From the cell containing the given text, extract its center point as [x, y] coordinate. 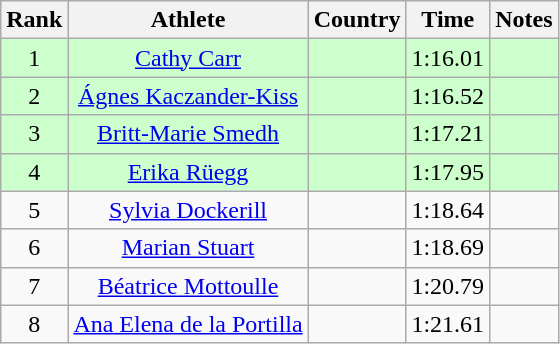
2 [34, 96]
Athlete [188, 20]
1:21.61 [448, 324]
Cathy Carr [188, 58]
Béatrice Mottoulle [188, 286]
1:18.69 [448, 248]
Marian Stuart [188, 248]
1:17.21 [448, 134]
Ágnes Kaczander-Kiss [188, 96]
1:17.95 [448, 172]
3 [34, 134]
1:16.01 [448, 58]
Ana Elena de la Portilla [188, 324]
Rank [34, 20]
1:18.64 [448, 210]
Notes [524, 20]
Time [448, 20]
4 [34, 172]
1:20.79 [448, 286]
8 [34, 324]
Sylvia Dockerill [188, 210]
1 [34, 58]
1:16.52 [448, 96]
Country [357, 20]
Britt-Marie Smedh [188, 134]
7 [34, 286]
6 [34, 248]
Erika Rüegg [188, 172]
5 [34, 210]
